Return the (X, Y) coordinate for the center point of the cell that contains the specified text.  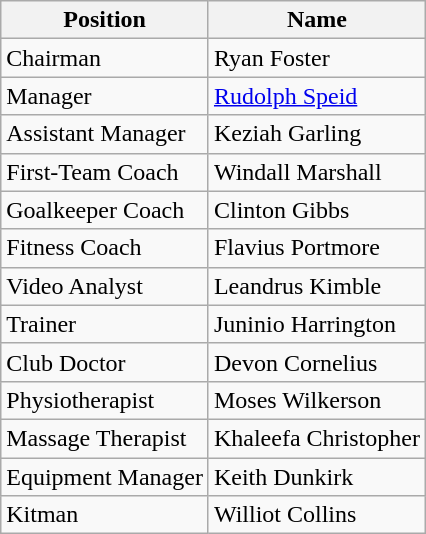
Ryan Foster (316, 58)
Moses Wilkerson (316, 400)
Williot Collins (316, 515)
Equipment Manager (105, 477)
Goalkeeper Coach (105, 210)
Club Doctor (105, 362)
Assistant Manager (105, 134)
Position (105, 20)
Rudolph Speid (316, 96)
Massage Therapist (105, 438)
Trainer (105, 324)
Keith Dunkirk (316, 477)
Chairman (105, 58)
Clinton Gibbs (316, 210)
Keziah Garling (316, 134)
Manager (105, 96)
Windall Marshall (316, 172)
Flavius Portmore (316, 248)
Kitman (105, 515)
First-Team Coach (105, 172)
Video Analyst (105, 286)
Khaleefa Christopher (316, 438)
Physiotherapist (105, 400)
Devon Cornelius (316, 362)
Fitness Coach (105, 248)
Name (316, 20)
Leandrus Kimble (316, 286)
Juninio Harrington (316, 324)
